Return (X, Y) of the center of cell containing provided text 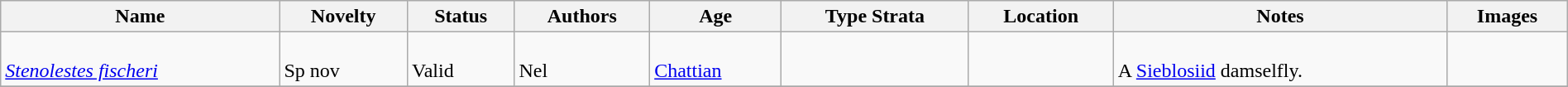
Location (1040, 17)
Age (716, 17)
Type Strata (875, 17)
A Sieblosiid damselfly. (1280, 60)
Images (1507, 17)
Stenolestes fischeri (141, 60)
Name (141, 17)
Chattian (716, 60)
Notes (1280, 17)
Status (460, 17)
Sp nov (344, 60)
Novelty (344, 17)
Authors (582, 17)
Nel (582, 60)
Valid (460, 60)
